Detect which cell encompasses the target text, then output its (X, Y) center coordinate. 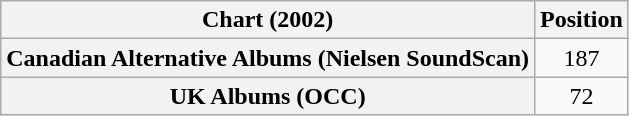
Chart (2002) (268, 20)
72 (582, 96)
UK Albums (OCC) (268, 96)
Canadian Alternative Albums (Nielsen SoundScan) (268, 58)
Position (582, 20)
187 (582, 58)
